Detect which cell encompasses the target text, then output its (X, Y) center coordinate. 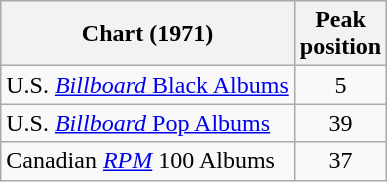
Chart (1971) (148, 34)
Peakposition (340, 34)
U.S. Billboard Black Albums (148, 85)
39 (340, 123)
U.S. Billboard Pop Albums (148, 123)
37 (340, 161)
5 (340, 85)
Canadian RPM 100 Albums (148, 161)
